Output the (X, Y) coordinate of the center of the cell containing the given text.  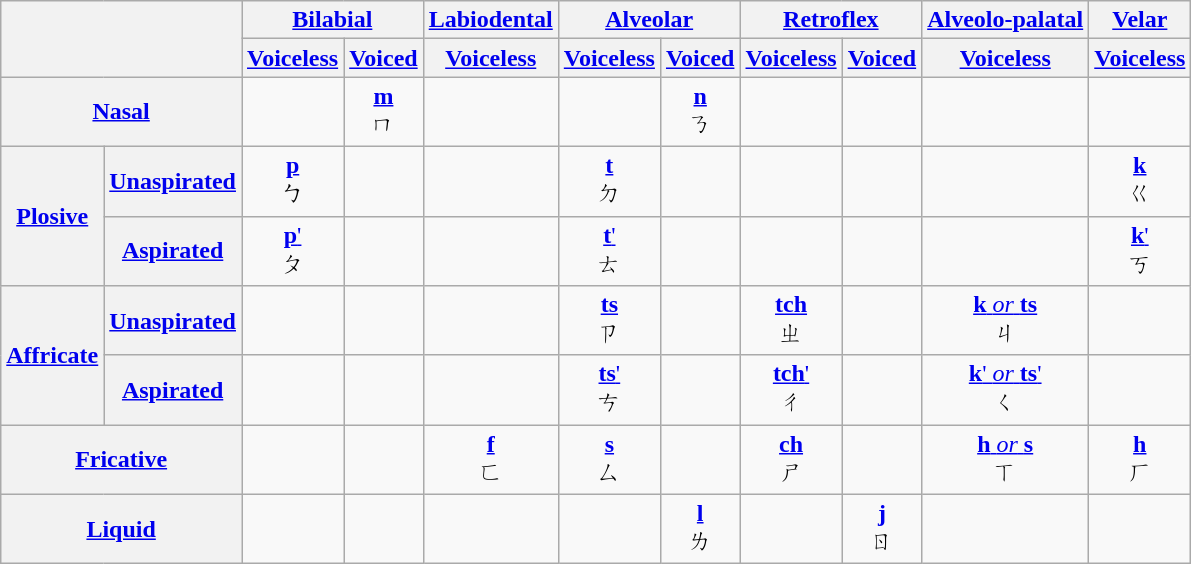
t' ㄊ (609, 251)
h or s ㄒ (1006, 460)
tch' ㄔ (791, 390)
Alveolo-palatal (1006, 20)
k or ts ㄐ (1006, 321)
Affricate (52, 356)
ts ㄗ (609, 321)
s ㄙ (609, 460)
Labiodental (490, 20)
k' ㄎ (1140, 251)
tch ㄓ (791, 321)
p ㄅ (293, 181)
k' or ts' ㄑ (1006, 390)
n ㄋ (700, 112)
ch ㄕ (791, 460)
Nasal (122, 112)
Fricative (122, 460)
Velar (1140, 20)
Retroflex (831, 20)
Bilabial (333, 20)
l ㄌ (700, 529)
ts' ㄘ (609, 390)
m ㄇ (384, 112)
p' ㄆ (293, 251)
Alveolar (649, 20)
Plosive (52, 216)
h ㄏ (1140, 460)
f ㄈ (490, 460)
k ㄍ (1140, 181)
t ㄉ (609, 181)
j ㄖ (882, 529)
Liquid (122, 529)
